Detect which cell encompasses the target text, then output its [X, Y] center coordinate. 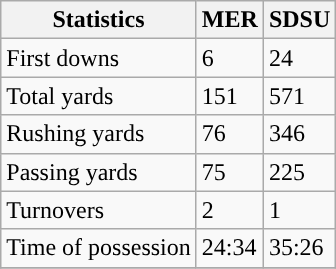
Rushing yards [99, 134]
Passing yards [99, 172]
76 [230, 134]
225 [299, 172]
Turnovers [99, 210]
6 [230, 58]
346 [299, 134]
Total yards [99, 96]
MER [230, 20]
SDSU [299, 20]
1 [299, 210]
35:26 [299, 248]
Statistics [99, 20]
24 [299, 58]
151 [230, 96]
571 [299, 96]
24:34 [230, 248]
75 [230, 172]
First downs [99, 58]
Time of possession [99, 248]
2 [230, 210]
